Detect which cell encompasses the target text, then output its [x, y] center coordinate. 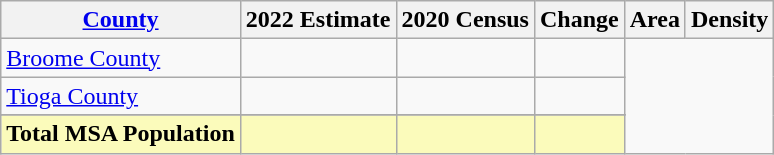
Density [729, 20]
Area [654, 20]
2020 Census [465, 20]
County [121, 20]
Tioga County [121, 96]
Total MSA Population [121, 134]
Change [579, 20]
2022 Estimate [318, 20]
Broome County [121, 58]
